From the cell containing the given text, extract its center point as (X, Y) coordinate. 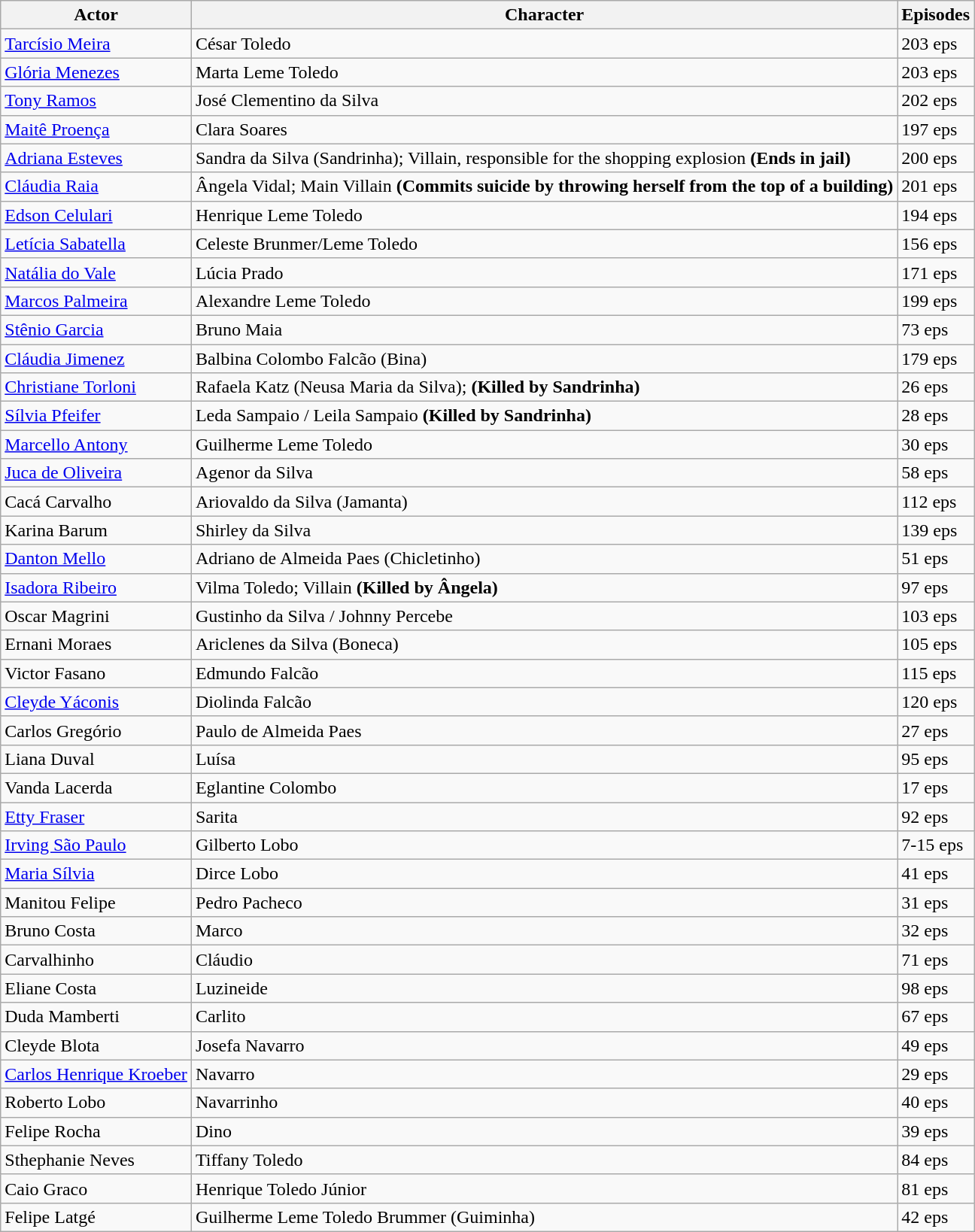
Shirley da Silva (544, 530)
Oscar Magrini (96, 616)
Carlos Henrique Kroeber (96, 1074)
Carvalhinho (96, 960)
71 eps (936, 960)
Actor (96, 15)
103 eps (936, 616)
Henrique Leme Toledo (544, 215)
Christiane Torloni (96, 387)
Luzineide (544, 988)
Karina Barum (96, 530)
Vanda Lacerda (96, 787)
120 eps (936, 702)
Diolinda Falcão (544, 702)
Manitou Felipe (96, 903)
Tarcísio Meira (96, 44)
Marco (544, 931)
Cleyde Yáconis (96, 702)
Danton Mello (96, 559)
Marcos Palmeira (96, 301)
156 eps (936, 244)
Juca de Oliveira (96, 473)
Letícia Sabatella (96, 244)
José Clementino da Silva (544, 101)
Josefa Navarro (544, 1045)
Glória Menezes (96, 72)
Duda Mamberti (96, 1017)
28 eps (936, 416)
26 eps (936, 387)
Irving São Paulo (96, 845)
179 eps (936, 359)
Marta Leme Toledo (544, 72)
Lúcia Prado (544, 272)
67 eps (936, 1017)
Cláudio (544, 960)
Edson Celulari (96, 215)
Ariovaldo da Silva (Jamanta) (544, 502)
42 eps (936, 1217)
Ariclenes da Silva (Boneca) (544, 645)
Stênio Garcia (96, 329)
Felipe Latgé (96, 1217)
César Toledo (544, 44)
197 eps (936, 129)
31 eps (936, 903)
199 eps (936, 301)
Tiffany Toledo (544, 1160)
Vilma Toledo; Villain (Killed by Ângela) (544, 587)
39 eps (936, 1131)
Celeste Brunmer/Leme Toledo (544, 244)
Character (544, 15)
Sarita (544, 816)
Adriana Esteves (96, 158)
95 eps (936, 759)
Guilherme Leme Toledo (544, 445)
49 eps (936, 1045)
Agenor da Silva (544, 473)
200 eps (936, 158)
32 eps (936, 931)
105 eps (936, 645)
Pedro Pacheco (544, 903)
Tony Ramos (96, 101)
Clara Soares (544, 129)
Bruno Maia (544, 329)
Victor Fasano (96, 673)
Maitê Proença (96, 129)
30 eps (936, 445)
81 eps (936, 1188)
Sthephanie Neves (96, 1160)
Eliane Costa (96, 988)
Cacá Carvalho (96, 502)
Sandra da Silva (Sandrinha); Villain, responsible for the shopping explosion (Ends in jail) (544, 158)
Etty Fraser (96, 816)
139 eps (936, 530)
Navarro (544, 1074)
Maria Sílvia (96, 874)
Navarrinho (544, 1103)
194 eps (936, 215)
40 eps (936, 1103)
171 eps (936, 272)
Isadora Ribeiro (96, 587)
202 eps (936, 101)
Carlos Gregório (96, 730)
Roberto Lobo (96, 1103)
Marcello Antony (96, 445)
112 eps (936, 502)
Cláudia Jimenez (96, 359)
Ângela Vidal; Main Villain (Commits suicide by throwing herself from the top of a building) (544, 187)
Carlito (544, 1017)
Natália do Vale (96, 272)
Dirce Lobo (544, 874)
Leda Sampaio / Leila Sampaio (Killed by Sandrinha) (544, 416)
Caio Graco (96, 1188)
98 eps (936, 988)
84 eps (936, 1160)
Edmundo Falcão (544, 673)
7-15 eps (936, 845)
Alexandre Leme Toledo (544, 301)
Felipe Rocha (96, 1131)
51 eps (936, 559)
201 eps (936, 187)
Balbina Colombo Falcão (Bina) (544, 359)
Paulo de Almeida Paes (544, 730)
58 eps (936, 473)
73 eps (936, 329)
Gilberto Lobo (544, 845)
Eglantine Colombo (544, 787)
Bruno Costa (96, 931)
Guilherme Leme Toledo Brummer (Guiminha) (544, 1217)
27 eps (936, 730)
Cleyde Blota (96, 1045)
Luísa (544, 759)
Dino (544, 1131)
97 eps (936, 587)
41 eps (936, 874)
92 eps (936, 816)
Adriano de Almeida Paes (Chicletinho) (544, 559)
Liana Duval (96, 759)
Ernani Moraes (96, 645)
115 eps (936, 673)
Henrique Toledo Júnior (544, 1188)
Episodes (936, 15)
Rafaela Katz (Neusa Maria da Silva); (Killed by Sandrinha) (544, 387)
Gustinho da Silva / Johnny Percebe (544, 616)
Sílvia Pfeifer (96, 416)
29 eps (936, 1074)
17 eps (936, 787)
Cláudia Raia (96, 187)
